Output the [X, Y] coordinate of the center of the cell containing the given text.  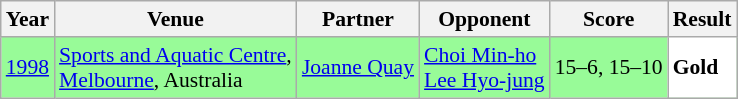
Venue [176, 19]
15–6, 15–10 [609, 68]
Opponent [484, 19]
1998 [28, 68]
Score [609, 19]
Year [28, 19]
Result [702, 19]
Choi Min-ho Lee Hyo-jung [484, 68]
Partner [358, 19]
Sports and Aquatic Centre,Melbourne, Australia [176, 68]
Gold [702, 68]
Joanne Quay [358, 68]
